Find where the given text appears and provide that cell's center as (X, Y) coordinate. 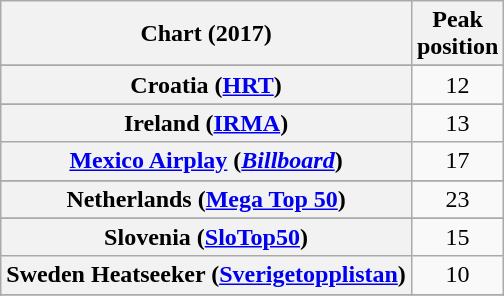
Croatia (HRT) (206, 85)
Chart (2017) (206, 34)
15 (457, 237)
Sweden Heatseeker (Sverigetopplistan) (206, 275)
Ireland (IRMA) (206, 123)
23 (457, 199)
Peak position (457, 34)
17 (457, 161)
Mexico Airplay (Billboard) (206, 161)
10 (457, 275)
Netherlands (Mega Top 50) (206, 199)
Slovenia (SloTop50) (206, 237)
12 (457, 85)
13 (457, 123)
